Determine the [X, Y] coordinate at the center of the cell enclosing the given text.  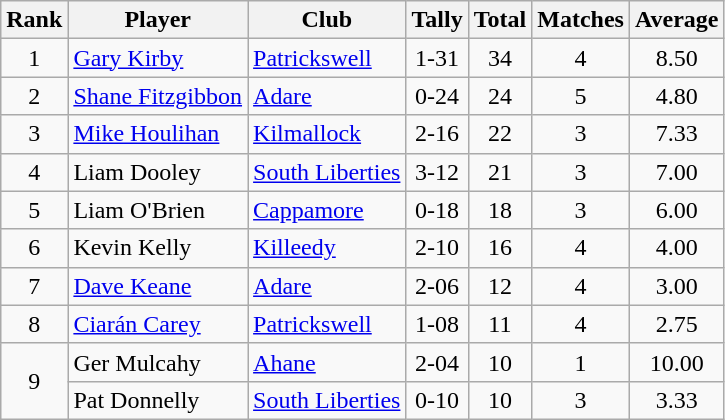
6.00 [676, 210]
Ger Mulcahy [158, 362]
Dave Keane [158, 286]
2.75 [676, 324]
Total [500, 20]
2-04 [437, 362]
Ahane [327, 362]
1-31 [437, 58]
9 [34, 381]
Tally [437, 20]
Cappamore [327, 210]
3-12 [437, 172]
0-18 [437, 210]
11 [500, 324]
34 [500, 58]
Liam O'Brien [158, 210]
4.80 [676, 96]
Average [676, 20]
0-10 [437, 400]
3.33 [676, 400]
Ciarán Carey [158, 324]
24 [500, 96]
Club [327, 20]
22 [500, 134]
18 [500, 210]
6 [34, 248]
1-08 [437, 324]
7 [34, 286]
0-24 [437, 96]
16 [500, 248]
Gary Kirby [158, 58]
Mike Houlihan [158, 134]
3.00 [676, 286]
10.00 [676, 362]
7.33 [676, 134]
Matches [581, 20]
2-06 [437, 286]
8.50 [676, 58]
Player [158, 20]
Kevin Kelly [158, 248]
Rank [34, 20]
2 [34, 96]
2-16 [437, 134]
Kilmallock [327, 134]
21 [500, 172]
12 [500, 286]
4.00 [676, 248]
Liam Dooley [158, 172]
8 [34, 324]
7.00 [676, 172]
Shane Fitzgibbon [158, 96]
Pat Donnelly [158, 400]
2-10 [437, 248]
Killeedy [327, 248]
